Locate the cell with the specified text and output its (X, Y) center coordinate. 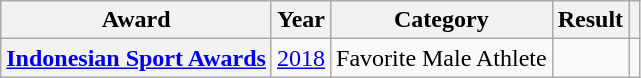
Favorite Male Athlete (442, 58)
2018 (300, 58)
Category (442, 20)
Year (300, 20)
Indonesian Sport Awards (136, 58)
Award (136, 20)
Result (590, 20)
